Locate the cell with the specified text and output its [x, y] center coordinate. 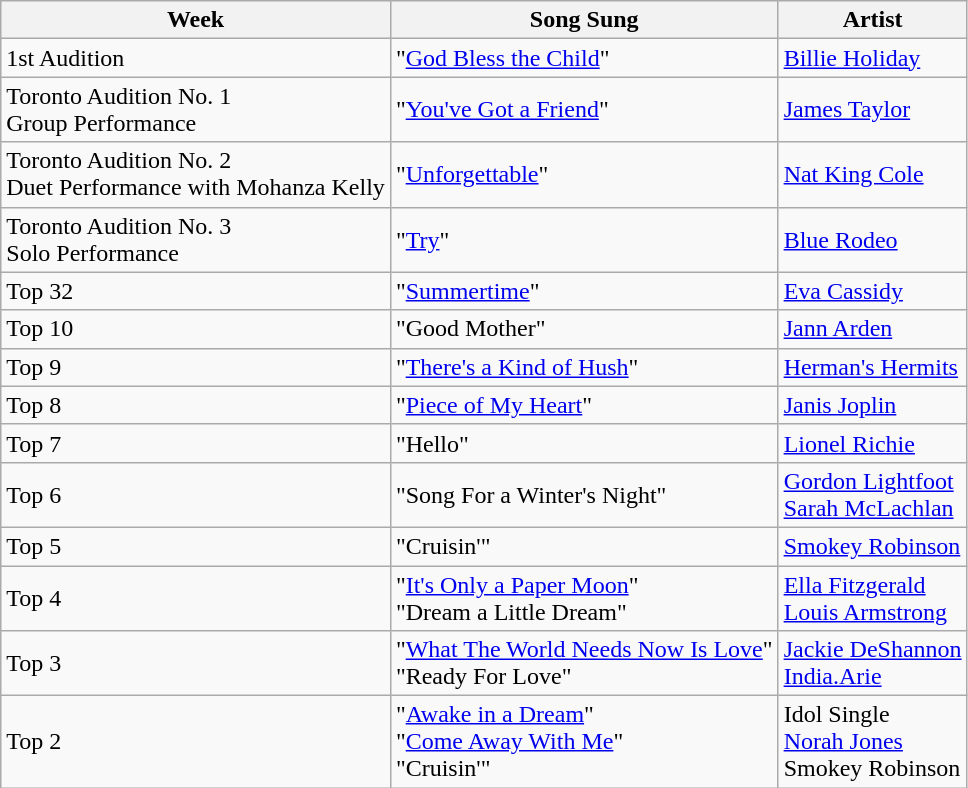
Top 2 [196, 742]
Week [196, 20]
"Good Mother" [584, 329]
1st Audition [196, 58]
Top 6 [196, 494]
Janis Joplin [872, 405]
Top 3 [196, 664]
Lionel Richie [872, 443]
Top 5 [196, 546]
"Try" [584, 240]
"Hello" [584, 443]
Herman's Hermits [872, 367]
Idol SingleNorah JonesSmokey Robinson [872, 742]
"There's a Kind of Hush" [584, 367]
"Summertime" [584, 291]
Artist [872, 20]
"Piece of My Heart" [584, 405]
Top 7 [196, 443]
Eva Cassidy [872, 291]
Toronto Audition No. 3Solo Performance [196, 240]
Gordon LightfootSarah McLachlan [872, 494]
Top 9 [196, 367]
"Unforgettable" [584, 174]
Song Sung [584, 20]
"Awake in a Dream""Come Away With Me""Cruisin'" [584, 742]
Nat King Cole [872, 174]
Smokey Robinson [872, 546]
"What The World Needs Now Is Love""Ready For Love" [584, 664]
Top 4 [196, 598]
James Taylor [872, 110]
"God Bless the Child" [584, 58]
Ella FitzgeraldLouis Armstrong [872, 598]
"Song For a Winter's Night" [584, 494]
Jann Arden [872, 329]
"It's Only a Paper Moon""Dream a Little Dream" [584, 598]
"Cruisin'" [584, 546]
Toronto Audition No. 2Duet Performance with Mohanza Kelly [196, 174]
Top 10 [196, 329]
Billie Holiday [872, 58]
Top 32 [196, 291]
"You've Got a Friend" [584, 110]
Blue Rodeo [872, 240]
Jackie DeShannonIndia.Arie [872, 664]
Toronto Audition No. 1Group Performance [196, 110]
Top 8 [196, 405]
